Locate the cell with the specified text and output its [x, y] center coordinate. 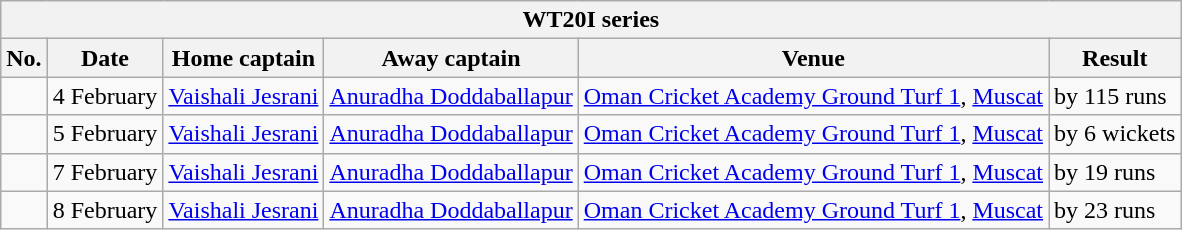
4 February [105, 96]
5 February [105, 134]
by 19 runs [1115, 172]
Away captain [451, 58]
Home captain [244, 58]
8 February [105, 210]
No. [24, 58]
Date [105, 58]
WT20I series [591, 20]
Result [1115, 58]
by 115 runs [1115, 96]
by 6 wickets [1115, 134]
7 February [105, 172]
by 23 runs [1115, 210]
Venue [813, 58]
